Scan for the cell matching the given text and deliver its (x, y) coordinate at center. 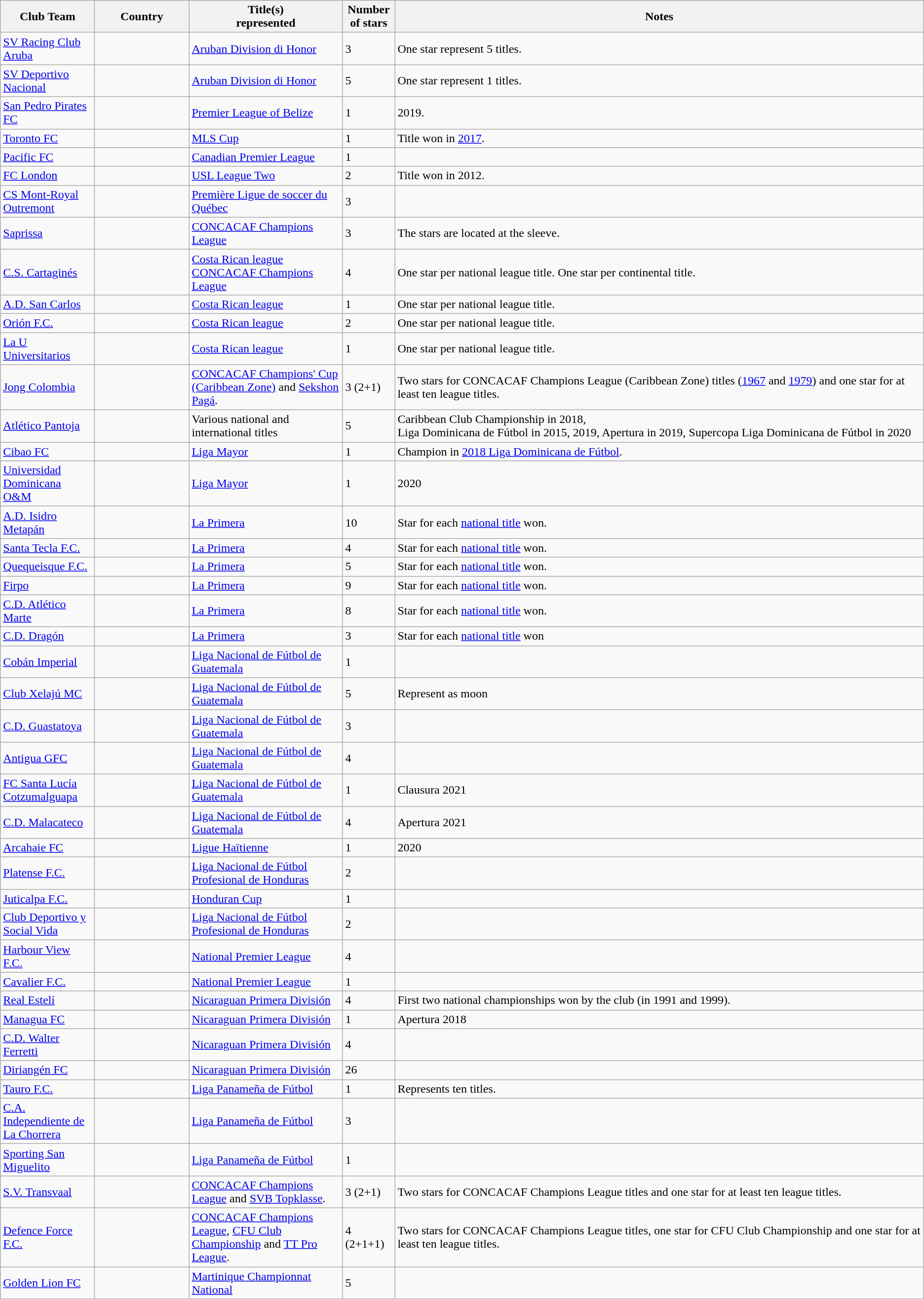
One star per national league title. One star per continental title. (659, 272)
Various national and international titles (266, 426)
Honduran Cup (266, 899)
Notes (659, 17)
Two stars for CONCACAF Champions League (Caribbean Zone) titles (1967 and 1979) and one star for at least ten league titles. (659, 387)
Cavalier F.C. (47, 982)
Represent as moon (659, 694)
Universidad Dominicana O&M (47, 484)
FC London (47, 176)
Managua FC (47, 1019)
USL League Two (266, 176)
C.D. Walter Ferretti (47, 1044)
Martinique Championnat National (266, 1282)
Atlético Pantoja (47, 426)
Defence Force F.C. (47, 1237)
FC Santa Lucía Cotzumalguapa (47, 790)
Title won in 2012. (659, 176)
La U Universitarios (47, 348)
C.D. Atlético Marte (47, 611)
CS Mont-Royal Outremont (47, 201)
Represents ten titles. (659, 1089)
2019. (659, 113)
Première Ligue de soccer du Québec (266, 201)
Apertura 2018 (659, 1019)
Country (142, 17)
8 (369, 611)
4 (2+1+1) (369, 1237)
Premier League of Belize (266, 113)
Cibao FC (47, 452)
Cobán Imperial (47, 661)
One star represent 5 titles. (659, 48)
San Pedro Pirates FC (47, 113)
Orión F.C. (47, 323)
Clausura 2021 (659, 790)
Real Estelí (47, 1000)
C.D. Guastatoya (47, 726)
Saprissa (47, 233)
CONCACAF Champions League (266, 233)
SV Racing Club Aruba (47, 48)
26 (369, 1070)
SV Deportivo Nacional (47, 81)
MLS Cup (266, 138)
10 (369, 522)
Star for each national title won (659, 636)
Club Deportivo y Social Vida (47, 924)
C.D. Malacateco (47, 822)
Santa Tecla F.C. (47, 548)
CONCACAF Champions' Cup (Caribbean Zone) and Sekshon Pagá. (266, 387)
Numberof stars (369, 17)
Sporting San Miguelito (47, 1160)
Title(s)represented (266, 17)
Juticalpa F.C. (47, 899)
Caribbean Club Championship in 2018,Liga Dominicana de Fútbol in 2015, 2019, Apertura in 2019, Supercopa Liga Dominicana de Fútbol in 2020 (659, 426)
Firpo (47, 585)
CONCACAF Champions League, CFU Club Championship and TT Pro League. (266, 1237)
Title won in 2017. (659, 138)
Club Team (47, 17)
Antigua GFC (47, 758)
The stars are located at the sleeve. (659, 233)
Costa Rican league CONCACAF Champions League (266, 272)
Toronto FC (47, 138)
Harbour View F.C. (47, 956)
Arcahaie FC (47, 848)
First two national championships won by the club (in 1991 and 1999). (659, 1000)
Club Xelajú MC (47, 694)
Tauro F.C. (47, 1089)
Jong Colombia (47, 387)
A.D. San Carlos (47, 304)
Two stars for CONCACAF Champions League titles and one star for at least ten league titles. (659, 1191)
Champion in 2018 Liga Dominicana de Fútbol. (659, 452)
Platense F.C. (47, 874)
S.V. Transvaal (47, 1191)
Two stars for CONCACAF Champions League titles, one star for CFU Club Championship and one star for at least ten league titles. (659, 1237)
Ligue Haïtienne (266, 848)
Diriangén FC (47, 1070)
Quequeisque F.C. (47, 567)
Canadian Premier League (266, 157)
9 (369, 585)
C.S. Cartaginés (47, 272)
CONCACAF Champions League and SVB Topklasse. (266, 1191)
Pacific FC (47, 157)
Apertura 2021 (659, 822)
One star represent 1 titles. (659, 81)
C.A. Independiente de La Chorrera (47, 1121)
Golden Lion FC (47, 1282)
A.D. Isidro Metapán (47, 522)
C.D. Dragón (47, 636)
